Determine the [X, Y] coordinate at the center of the cell enclosing the given text.  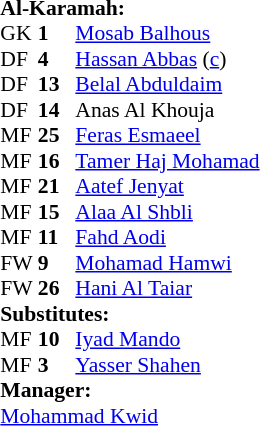
Yasser Shahen [167, 365]
Substitutes: [130, 314]
Aatef Jenyat [167, 187]
Tamer Haj Mohamad [167, 161]
GK [19, 33]
25 [57, 135]
Alaa Al Shbli [167, 212]
Hani Al Taiar [167, 289]
Fahd Aodi [167, 237]
3 [57, 365]
Hassan Abbas (c) [167, 59]
Feras Esmaeel [167, 135]
15 [57, 212]
14 [57, 110]
1 [57, 33]
4 [57, 59]
13 [57, 85]
21 [57, 187]
Mohamad Hamwi [167, 263]
9 [57, 263]
Belal Abduldaim [167, 85]
10 [57, 339]
Anas Al Khouja [167, 110]
16 [57, 161]
Manager: [130, 391]
11 [57, 237]
Mosab Balhous [167, 33]
Iyad Mando [167, 339]
26 [57, 289]
